Identify which cell holds the provided text, then report its [x, y] central coordinate. 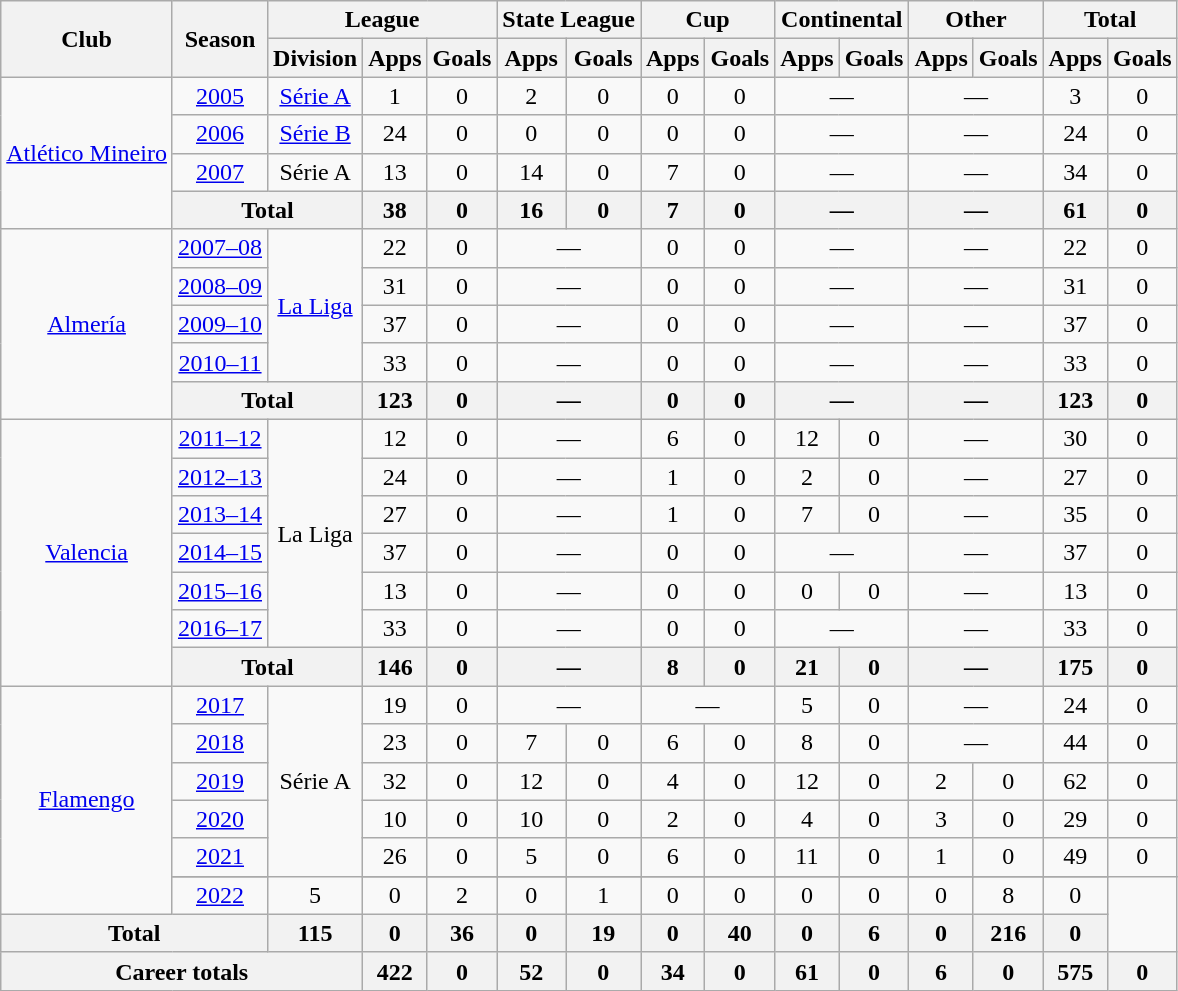
2007 [220, 172]
Almería [87, 324]
Other [976, 20]
216 [1008, 933]
Atlético Mineiro [87, 153]
2009–10 [220, 324]
2019 [220, 781]
35 [1075, 515]
2017 [220, 705]
Continental [842, 20]
21 [807, 667]
Flamengo [87, 800]
49 [1075, 857]
422 [395, 971]
38 [395, 210]
175 [1075, 667]
2005 [220, 96]
2012–13 [220, 477]
2008–09 [220, 286]
11 [807, 857]
14 [532, 172]
40 [740, 933]
Club [87, 39]
State League [569, 20]
2010–11 [220, 362]
575 [1075, 971]
115 [316, 933]
16 [532, 210]
2018 [220, 743]
62 [1075, 781]
League [382, 20]
2021 [220, 857]
2016–17 [220, 629]
Série B [316, 134]
2013–14 [220, 515]
44 [1075, 743]
2022 [220, 895]
Division [316, 58]
29 [1075, 819]
2011–12 [220, 438]
2020 [220, 819]
23 [395, 743]
Season [220, 39]
Cup [707, 20]
36 [462, 933]
Valencia [87, 552]
2014–15 [220, 553]
30 [1075, 438]
Career totals [182, 971]
2006 [220, 134]
2007–08 [220, 248]
52 [532, 971]
146 [395, 667]
32 [395, 781]
2015–16 [220, 591]
26 [395, 857]
